Return the (x, y) coordinate for the center point of the cell that contains the specified text.  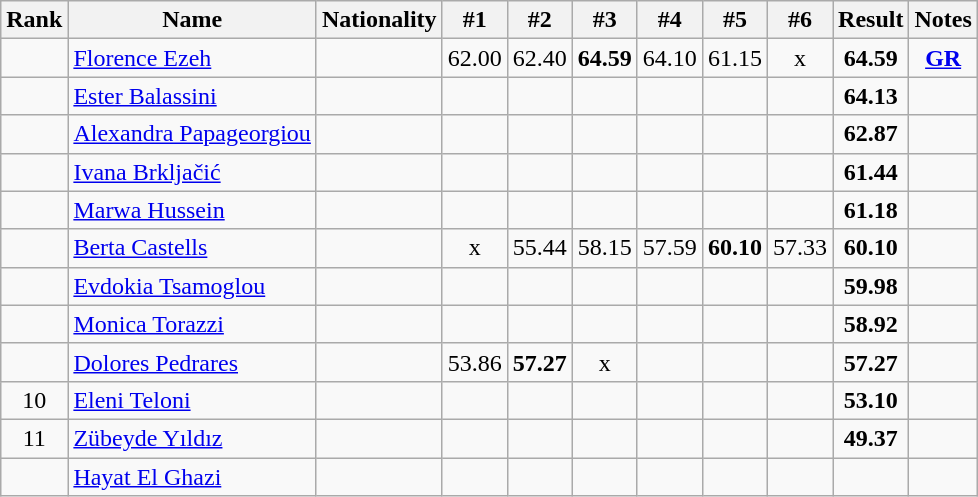
49.37 (871, 438)
Notes (943, 20)
10 (34, 400)
#3 (604, 20)
#2 (540, 20)
#6 (800, 20)
#4 (670, 20)
55.44 (540, 248)
53.86 (474, 362)
64.10 (670, 58)
62.40 (540, 58)
53.10 (871, 400)
Alexandra Papageorgiou (192, 134)
Ivana Brkljačić (192, 172)
Result (871, 20)
59.98 (871, 286)
Monica Torazzi (192, 324)
#1 (474, 20)
61.44 (871, 172)
Marwa Hussein (192, 210)
61.18 (871, 210)
58.15 (604, 248)
62.00 (474, 58)
Ester Balassini (192, 96)
Evdokia Tsamoglou (192, 286)
GR (943, 58)
64.13 (871, 96)
62.87 (871, 134)
61.15 (734, 58)
Hayat El Ghazi (192, 477)
57.33 (800, 248)
#5 (734, 20)
Dolores Pedrares (192, 362)
Name (192, 20)
Berta Castells (192, 248)
58.92 (871, 324)
Florence Ezeh (192, 58)
Nationality (379, 20)
57.59 (670, 248)
Rank (34, 20)
Eleni Teloni (192, 400)
11 (34, 438)
Zübeyde Yıldız (192, 438)
